Return (X, Y) of the center of cell containing provided text 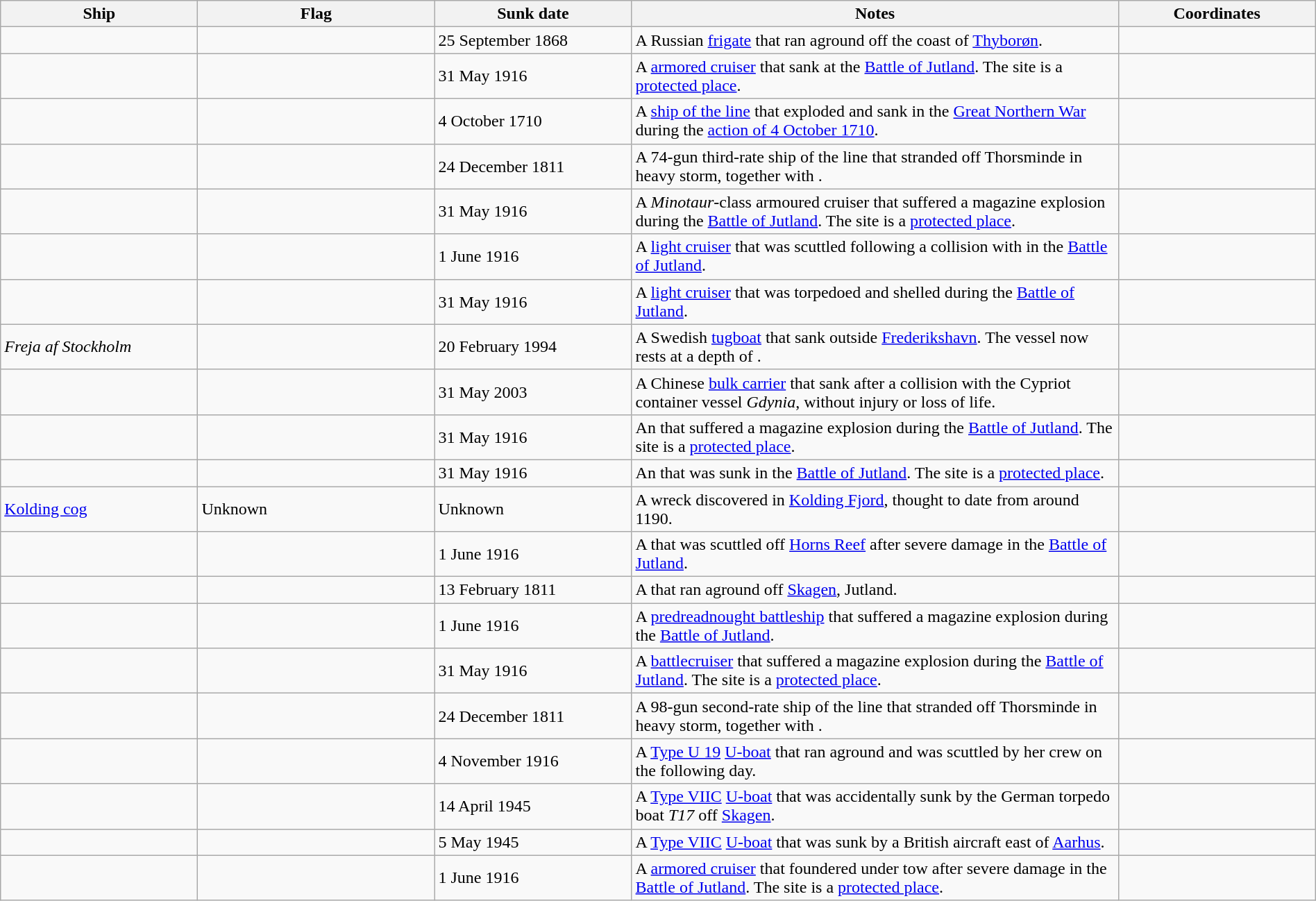
A Type VIIC U-boat that was accidentally sunk by the German torpedo boat T17 off Skagen. (875, 807)
Freja af Stockholm (99, 347)
A Russian frigate that ran aground off the coast of Thyborøn. (875, 40)
A predreadnought battleship that suffered a magazine explosion during the Battle of Jutland. (875, 626)
A armored cruiser that sank at the Battle of Jutland. The site is a protected place. (875, 76)
A Swedish tugboat that sank outside Frederikshavn. The vessel now rests at a depth of . (875, 347)
4 November 1916 (533, 761)
A Chinese bulk carrier that sank after a collision with the Cypriot container vessel Gdynia, without injury or loss of life. (875, 391)
An that suffered a magazine explosion during the Battle of Jutland. The site is a protected place. (875, 437)
Kolding cog (99, 508)
A battlecruiser that suffered a magazine explosion during the Battle of Jutland. The site is a protected place. (875, 671)
An that was sunk in the Battle of Jutland. The site is a protected place. (875, 473)
A 74-gun third-rate ship of the line that stranded off Thorsminde in heavy storm, together with . (875, 167)
31 May 2003 (533, 391)
A wreck discovered in Kolding Fjord, thought to date from around 1190. (875, 508)
A Minotaur-class armoured cruiser that suffered a magazine explosion during the Battle of Jutland. The site is a protected place. (875, 211)
A light cruiser that was scuttled following a collision with in the Battle of Jutland. (875, 257)
A Type U 19 U-boat that ran aground and was scuttled by her crew on the following day. (875, 761)
13 February 1811 (533, 590)
Notes (875, 14)
A 98-gun second-rate ship of the line that stranded off Thorsminde in heavy storm, together with . (875, 716)
14 April 1945 (533, 807)
Sunk date (533, 14)
Coordinates (1217, 14)
A armored cruiser that foundered under tow after severe damage in the Battle of Jutland. The site is a protected place. (875, 877)
A that was scuttled off Horns Reef after severe damage in the Battle of Jutland. (875, 554)
Ship (99, 14)
A that ran aground off Skagen, Jutland. (875, 590)
20 February 1994 (533, 347)
Flag (317, 14)
25 September 1868 (533, 40)
A ship of the line that exploded and sank in the Great Northern War during the action of 4 October 1710. (875, 121)
A Type VIIC U-boat that was sunk by a British aircraft east of Aarhus. (875, 842)
A light cruiser that was torpedoed and shelled during the Battle of Jutland. (875, 301)
5 May 1945 (533, 842)
4 October 1710 (533, 121)
